Return (X, Y) of the center of cell containing provided text 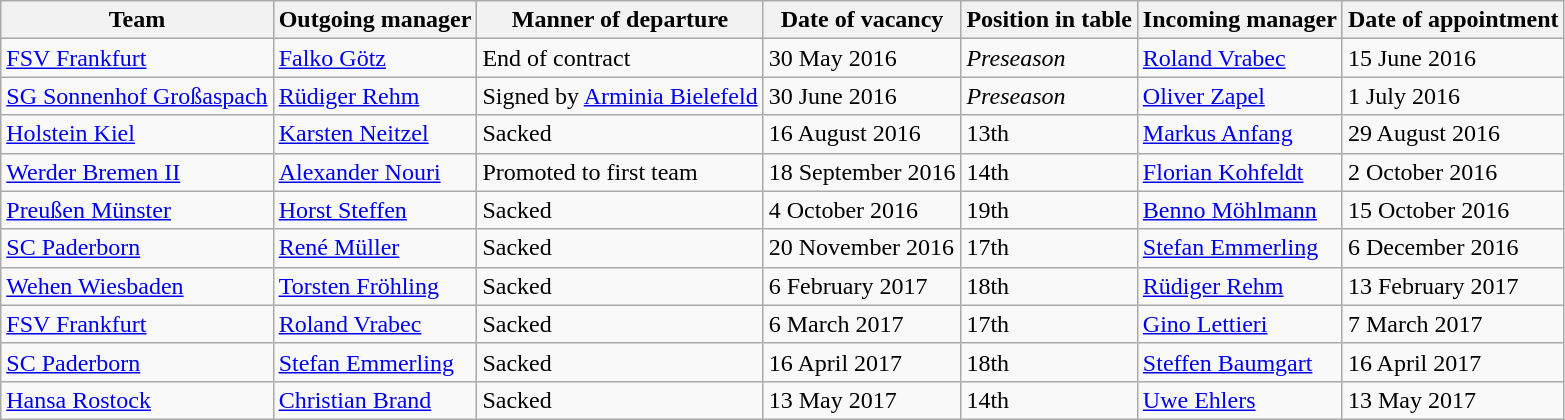
René Müller (375, 248)
15 October 2016 (1453, 210)
Promoted to first team (620, 172)
6 December 2016 (1453, 248)
30 June 2016 (862, 96)
Florian Kohfeldt (1240, 172)
4 October 2016 (862, 210)
Outgoing manager (375, 20)
Date of appointment (1453, 20)
Werder Bremen II (137, 172)
Karsten Neitzel (375, 134)
19th (1049, 210)
Gino Lettieri (1240, 324)
Falko Götz (375, 58)
30 May 2016 (862, 58)
20 November 2016 (862, 248)
Torsten Fröhling (375, 286)
Incoming manager (1240, 20)
29 August 2016 (1453, 134)
6 March 2017 (862, 324)
13 February 2017 (1453, 286)
Wehen Wiesbaden (137, 286)
Manner of departure (620, 20)
SG Sonnenhof Großaspach (137, 96)
Christian Brand (375, 400)
15 June 2016 (1453, 58)
13th (1049, 134)
Team (137, 20)
Date of vacancy (862, 20)
End of contract (620, 58)
Signed by Arminia Bielefeld (620, 96)
Uwe Ehlers (1240, 400)
1 July 2016 (1453, 96)
Steffen Baumgart (1240, 362)
Oliver Zapel (1240, 96)
6 February 2017 (862, 286)
18 September 2016 (862, 172)
7 March 2017 (1453, 324)
2 October 2016 (1453, 172)
Holstein Kiel (137, 134)
Hansa Rostock (137, 400)
Horst Steffen (375, 210)
Position in table (1049, 20)
Benno Möhlmann (1240, 210)
Alexander Nouri (375, 172)
Preußen Münster (137, 210)
Markus Anfang (1240, 134)
16 August 2016 (862, 134)
